For the text-containing cell, return its midpoint in [x, y] coordinate format. 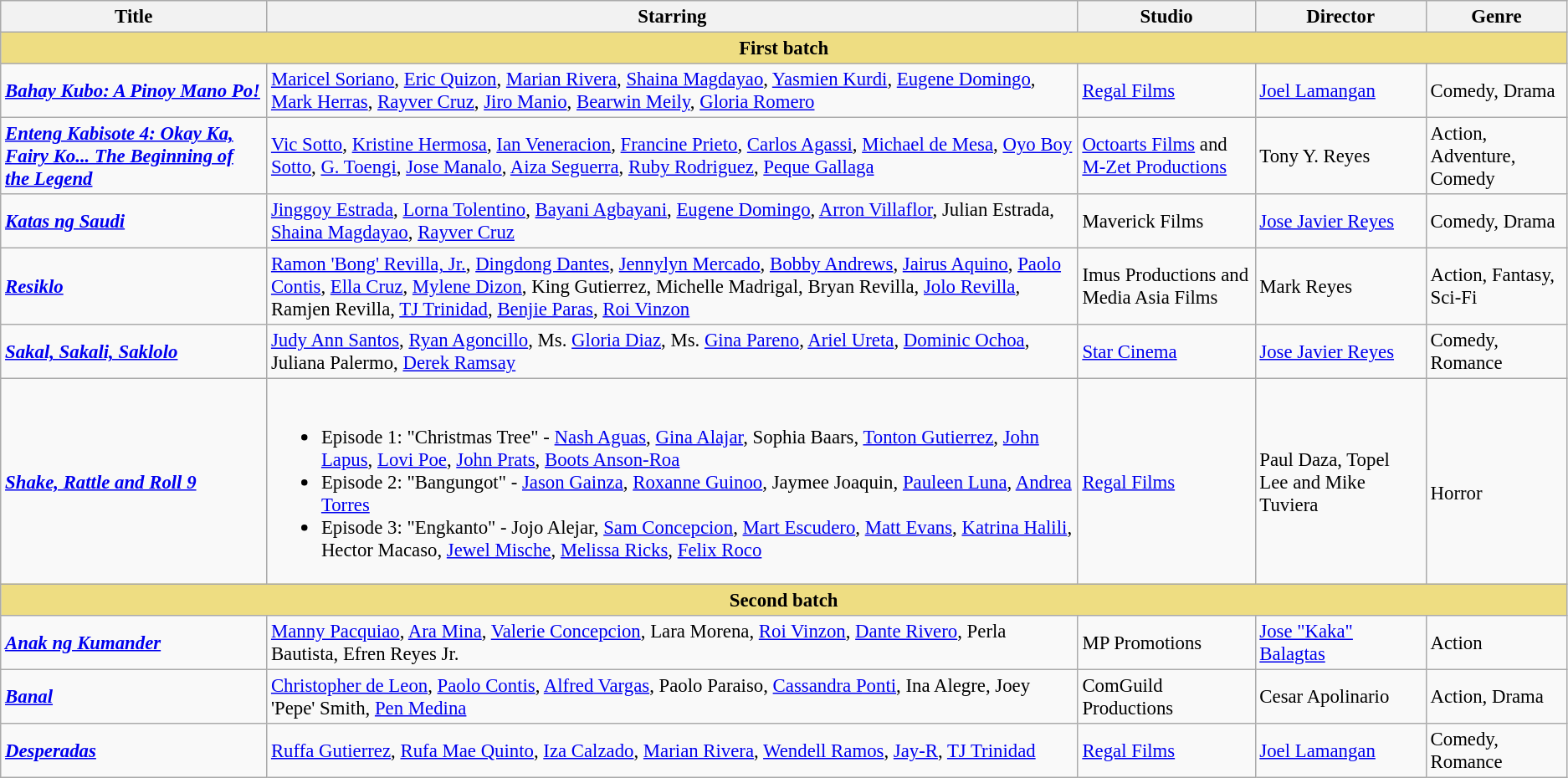
Ruffa Gutierrez, Rufa Mae Quinto, Iza Calzado, Marian Rivera, Wendell Ramos, Jay-R, TJ Trinidad [673, 751]
Starring [673, 17]
Jose "Kaka" Balagtas [1340, 642]
Title [134, 17]
Resiklo [134, 287]
Enteng Kabisote 4: Okay Ka, Fairy Ko... The Beginning of the Legend [134, 156]
Anak ng Kumander [134, 642]
Katas ng Saudi [134, 221]
Paul Daza, Topel Lee and Mike Tuviera [1340, 482]
Cesar Apolinario [1340, 696]
Maverick Films [1166, 221]
Director [1340, 17]
Bahay Kubo: A Pinoy Mano Po! [134, 90]
Manny Pacquiao, Ara Mina, Valerie Concepcion, Lara Morena, Roi Vinzon, Dante Rivero, Perla Bautista, Efren Reyes Jr. [673, 642]
Octoarts Films and M-Zet Productions [1166, 156]
Second batch [784, 600]
MP Promotions [1166, 642]
Jinggoy Estrada, Lorna Tolentino, Bayani Agbayani, Eugene Domingo, Arron Villaflor, Julian Estrada, Shaina Magdayao, Rayver Cruz [673, 221]
Tony Y. Reyes [1340, 156]
ComGuild Productions [1166, 696]
Studio [1166, 17]
Christopher de Leon, Paolo Contis, Alfred Vargas, Paolo Paraiso, Cassandra Ponti, Ina Alegre, Joey 'Pepe' Smith, Pen Medina [673, 696]
Judy Ann Santos, Ryan Agoncillo, Ms. Gloria Diaz, Ms. Gina Pareno, Ariel Ureta, Dominic Ochoa, Juliana Palermo, Derek Ramsay [673, 351]
Sakal, Sakali, Saklolo [134, 351]
Star Cinema [1166, 351]
Mark Reyes [1340, 287]
First batch [784, 49]
Action, Drama [1496, 696]
Desperadas [134, 751]
Action [1496, 642]
Action, Adventure, Comedy [1496, 156]
Banal [134, 696]
Action, Fantasy, Sci-Fi [1496, 287]
Imus Productions and Media Asia Films [1166, 287]
Horror [1496, 482]
Shake, Rattle and Roll 9 [134, 482]
Genre [1496, 17]
